Scan for the cell matching the given text and deliver its (x, y) coordinate at center. 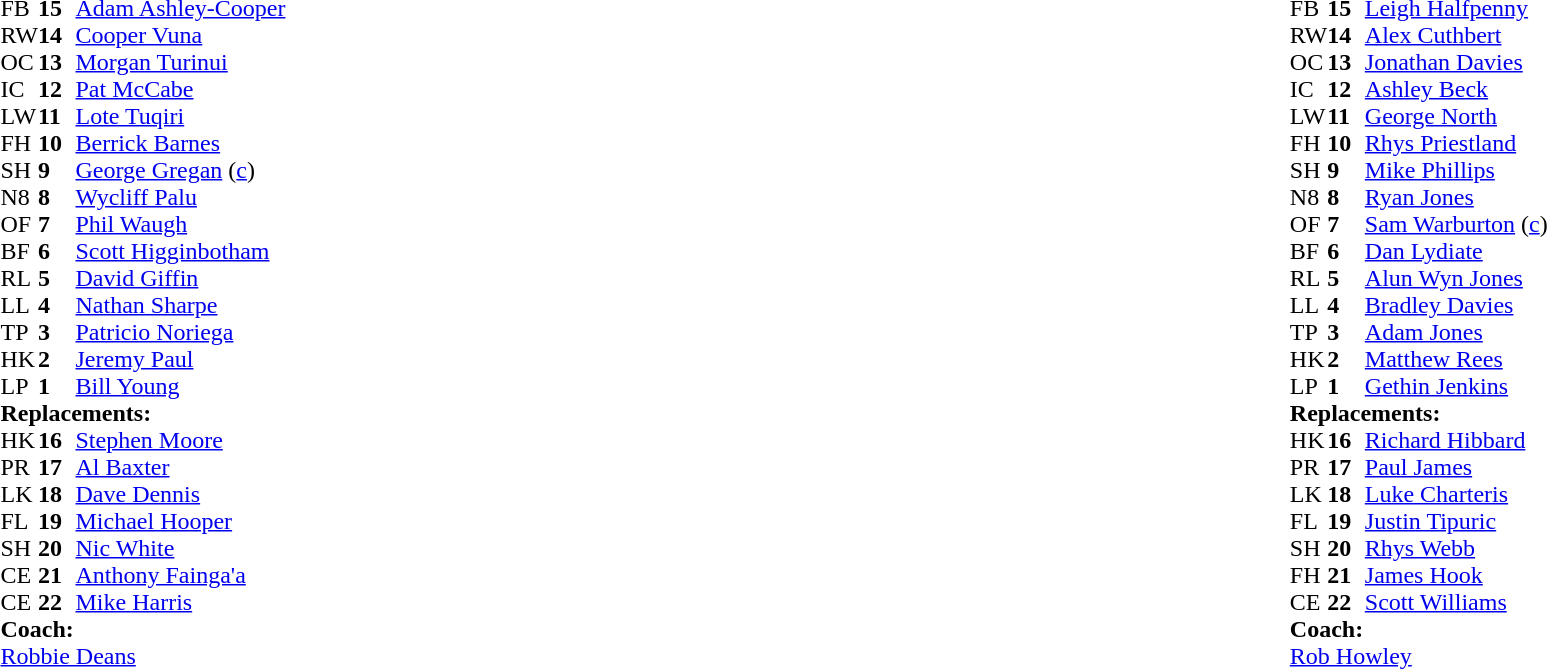
Al Baxter (181, 468)
Mike Harris (181, 602)
Pat McCabe (181, 90)
David Giffin (181, 278)
Morgan Turinui (181, 62)
Berrick Barnes (181, 144)
Cooper Vuna (181, 36)
George Gregan (c) (181, 170)
Bill Young (181, 386)
Robbie Deans (142, 656)
Patricio Noriega (181, 332)
Michael Hooper (181, 522)
Stephen Moore (181, 440)
Nathan Sharpe (181, 306)
Wycliff Palu (181, 198)
Coach: (142, 630)
Nic White (181, 548)
Scott Higginbotham (181, 252)
Dave Dennis (181, 494)
Lote Tuqiri (181, 116)
Jeremy Paul (181, 360)
Phil Waugh (181, 224)
Replacements: (142, 414)
Anthony Fainga'a (181, 576)
